Determine the (X, Y) coordinate at the center of the cell enclosing the given text.  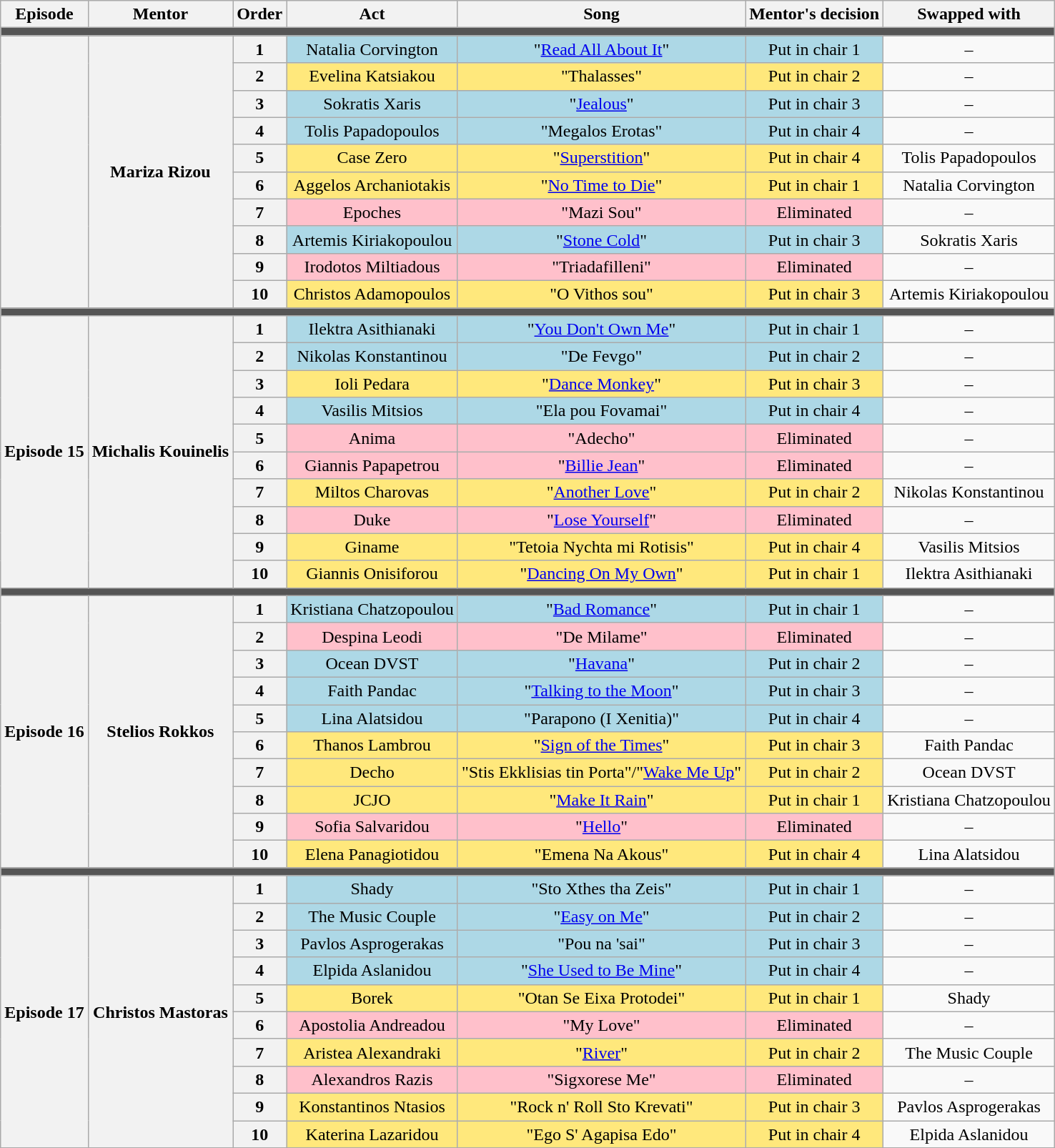
Episode 15 (44, 452)
Swapped with (969, 14)
Episode (44, 14)
Borek (372, 998)
"Bad Romance" (601, 609)
"Superstition" (601, 158)
"Adecho" (601, 438)
Ioli Pedara (372, 384)
Epoches (372, 212)
Anima (372, 438)
"De Milame" (601, 636)
Case Zero (372, 158)
"Pou na 'sai" (601, 944)
"Read All About It" (601, 49)
Elena Panagiotidou (372, 854)
"Billie Jean" (601, 465)
Evelina Katsiakou (372, 76)
Alexandros Razis (372, 1079)
"Thalasses" (601, 76)
Michalis Kouinelis (160, 452)
"Hello" (601, 827)
"My Love" (601, 1025)
"Lose Yourself" (601, 520)
Christos Mastoras (160, 1012)
Episode 17 (44, 1012)
Aristea Alexandraki (372, 1052)
Christos Adamopoulos (372, 294)
"You Don't Own Me" (601, 330)
Duke (372, 520)
"Havana" (601, 663)
Sofia Salvaridou (372, 827)
Despina Leodi (372, 636)
"Tetoia Nychta mi Rotisis" (601, 547)
"Another Love" (601, 493)
Konstantinos Ntasios (372, 1107)
Mariza Rizou (160, 172)
"She Used to Be Mine" (601, 971)
"Mazi Sou" (601, 212)
Song (601, 14)
"Ego S' Agapisa Edo" (601, 1134)
"Easy on Me" (601, 916)
"Emena Na Akous" (601, 854)
Giannis Papapetrou (372, 465)
"Stone Cold" (601, 239)
"Sigxorese Me" (601, 1079)
"Dance Monkey" (601, 384)
JCJO (372, 800)
"De Fevgo" (601, 357)
Act (372, 14)
"Megalos Erotas" (601, 131)
Aggelos Archaniotakis (372, 185)
Apostolia Andreadou (372, 1025)
Episode 16 (44, 732)
Thanos Lambrou (372, 746)
Decho (372, 773)
"Triadafilleni" (601, 267)
"River" (601, 1052)
"Sign of the Times" (601, 746)
"Dancing On My Own" (601, 574)
"Stis Ekklisias tin Porta"/"Wake Me Up" (601, 773)
"Parapono (I Xenitia)" (601, 718)
"Sto Xthes tha Zeis" (601, 889)
"Jealous" (601, 104)
Giname (372, 547)
"Talking to the Moon" (601, 691)
"Make It Rain" (601, 800)
Irodotos Miltiadous (372, 267)
Giannis Onisiforou (372, 574)
Stelios Rokkos (160, 732)
Order (260, 14)
Mentor (160, 14)
"Ela pou Fovamai" (601, 411)
Miltos Charovas (372, 493)
"No Time to Die" (601, 185)
Katerina Lazaridou (372, 1134)
Mentor's decision (815, 14)
"O Vithos sou" (601, 294)
"Otan Se Eixa Protodei" (601, 998)
"Rock n' Roll Sto Krevati" (601, 1107)
